From the cell containing the given text, extract its center point as [X, Y] coordinate. 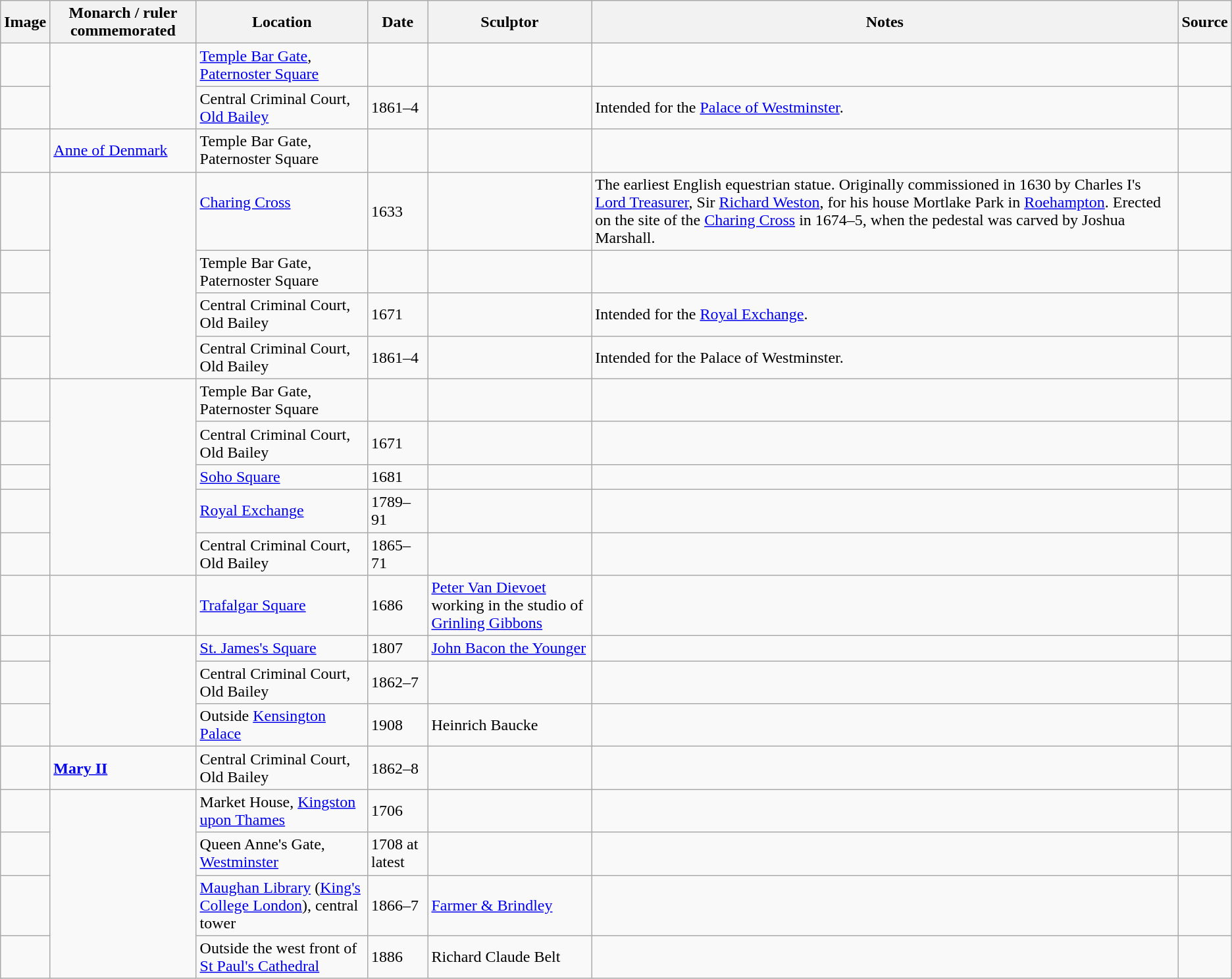
Sculptor [509, 22]
1686 [398, 606]
Richard Claude Belt [509, 957]
1862–8 [398, 768]
Heinrich Baucke [509, 726]
Farmer & Brindley [509, 905]
Royal Exchange [282, 511]
Peter Van Dievoet working in the studio of Grinling Gibbons [509, 606]
Charing Cross [282, 211]
Outside the west front of St Paul's Cathedral [282, 957]
1633 [398, 211]
Outside Kensington Palace [282, 726]
Location [282, 22]
Market House, Kingston upon Thames [282, 811]
Date [398, 22]
1886 [398, 957]
Anne of Denmark [123, 150]
Mary II [123, 768]
1789–91 [398, 511]
Image [25, 22]
1866–7 [398, 905]
Source [1204, 22]
1708 at latest [398, 853]
Queen Anne's Gate, Westminster [282, 853]
Intended for the Royal Exchange. [885, 315]
1908 [398, 726]
St. James's Square [282, 648]
Notes [885, 22]
Trafalgar Square [282, 606]
1865–71 [398, 553]
1862–7 [398, 682]
Maughan Library (King's College London), central tower [282, 905]
1807 [398, 648]
John Bacon the Younger [509, 648]
Soho Square [282, 477]
Monarch / ruler commemorated [123, 22]
1681 [398, 477]
1706 [398, 811]
